Scan for the cell matching the given text and deliver its [X, Y] coordinate at center. 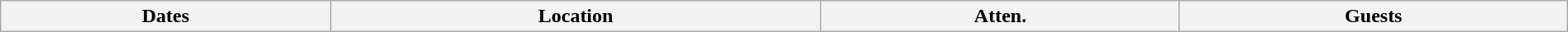
Atten. [1001, 16]
Guests [1373, 16]
Location [576, 16]
Dates [165, 16]
